For the text-containing cell, return its midpoint in [X, Y] coordinate format. 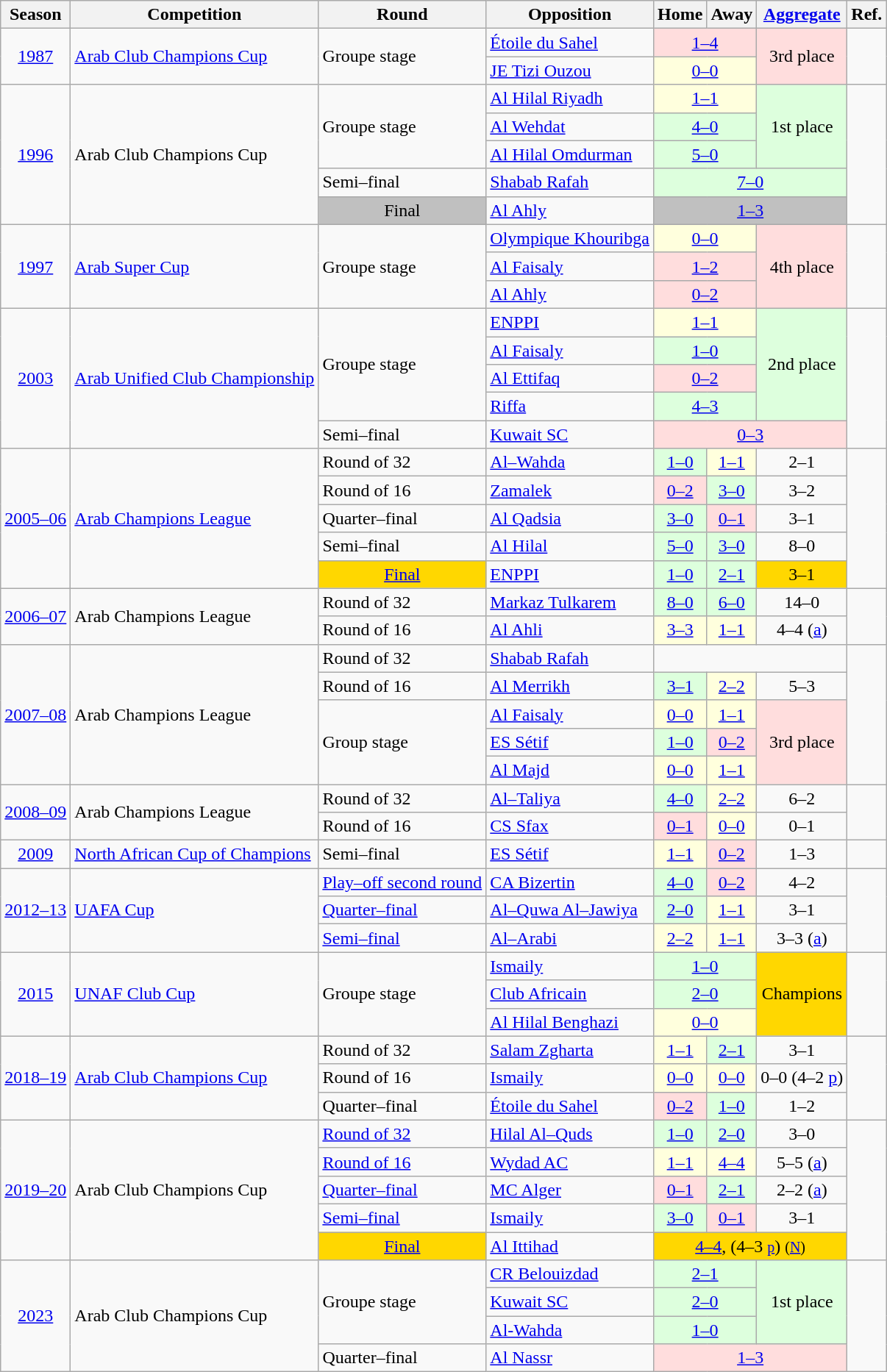
Arab Super Cup [194, 266]
2009 [35, 854]
Salam Zgharta [570, 1050]
Away [732, 15]
2006–07 [35, 616]
MC Alger [570, 1190]
Arab Unified Club Championship [194, 378]
Al Merrikh [570, 686]
Home [680, 15]
6–0 [732, 602]
Al–Arabi [570, 938]
1996 [35, 154]
North African Cup of Champions [194, 854]
Al Ahli [570, 630]
2003 [35, 378]
0–0 (4–2 p) [802, 1078]
2007–08 [35, 714]
Hilal Al–Quds [570, 1134]
Al-Wahda [570, 1330]
Club Africain [570, 994]
3–3 (a) [802, 938]
2019–20 [35, 1190]
Al Hilal Riyadh [570, 99]
Aggregate [802, 15]
Season [35, 15]
4–4, (4–3 p) (N) [750, 1246]
7–0 [750, 182]
Al Qadsia [570, 518]
Play–off second round [402, 882]
2–2 (a) [802, 1190]
2nd place [802, 364]
CR Belouizdad [570, 1274]
4–4 [732, 1162]
JE Tizi Ouzou [570, 71]
Zamalek [570, 490]
5–3 [802, 686]
3–3 [680, 630]
14–0 [802, 602]
Al Hilal [570, 546]
Al–Taliya [570, 798]
2012–13 [35, 910]
2018–19 [35, 1078]
Al–Wahda [570, 462]
Competition [194, 15]
Riffa [570, 407]
2023 [35, 1316]
Wydad AC [570, 1162]
Group stage [402, 742]
Al–Quwa Al–Jawiya [570, 910]
4–3 [705, 407]
Al Ittihad [570, 1246]
3–2 [802, 490]
5–5 (a) [802, 1162]
2015 [35, 994]
1987 [35, 57]
1997 [35, 266]
Al Wehdat [570, 126]
0–3 [750, 435]
UAFA Cup [194, 910]
4th place [802, 266]
Al Majd [570, 770]
CA Bizertin [570, 882]
6–2 [802, 798]
4–2 [802, 882]
Al Hilal Omdurman [570, 154]
Champions [802, 994]
CS Sfax [570, 826]
2008–09 [35, 812]
Ref. [866, 15]
4–4 (a) [802, 630]
UNAF Club Cup [194, 994]
Al Nassr [570, 1358]
Markaz Tulkarem [570, 602]
Round [402, 15]
Al Hilal Benghazi [570, 1022]
Opposition [570, 15]
Al Ettifaq [570, 379]
2005–06 [35, 518]
Olympique Khouribga [570, 238]
1–4 [705, 43]
